Scan for the cell matching the given text and deliver its [x, y] coordinate at center. 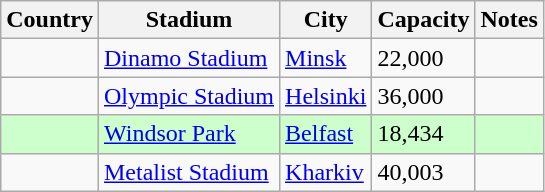
City [326, 20]
Kharkiv [326, 172]
Stadium [188, 20]
Country [50, 20]
Belfast [326, 134]
36,000 [424, 96]
Olympic Stadium [188, 96]
22,000 [424, 58]
Helsinki [326, 96]
Minsk [326, 58]
40,003 [424, 172]
Notes [509, 20]
18,434 [424, 134]
Windsor Park [188, 134]
Dinamo Stadium [188, 58]
Capacity [424, 20]
Metalist Stadium [188, 172]
